Output the (x, y) coordinate of the center of the cell containing the given text.  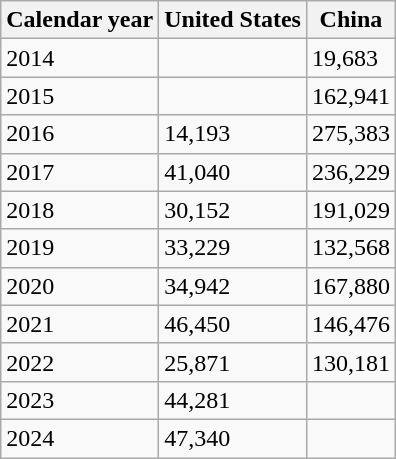
47,340 (233, 438)
162,941 (350, 96)
2016 (80, 134)
14,193 (233, 134)
34,942 (233, 286)
44,281 (233, 400)
2018 (80, 210)
United States (233, 20)
146,476 (350, 324)
236,229 (350, 172)
China (350, 20)
41,040 (233, 172)
2019 (80, 248)
2014 (80, 58)
275,383 (350, 134)
19,683 (350, 58)
132,568 (350, 248)
167,880 (350, 286)
2015 (80, 96)
30,152 (233, 210)
130,181 (350, 362)
25,871 (233, 362)
2022 (80, 362)
191,029 (350, 210)
33,229 (233, 248)
2024 (80, 438)
Calendar year (80, 20)
2021 (80, 324)
46,450 (233, 324)
2023 (80, 400)
2020 (80, 286)
2017 (80, 172)
